Determine the (X, Y) coordinate at the center of the cell enclosing the given text.  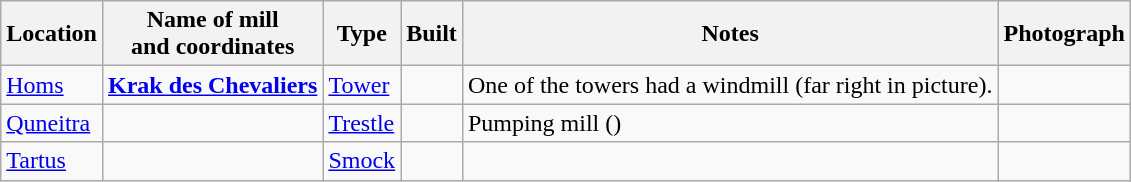
Pumping mill () (730, 123)
One of the towers had a windmill (far right in picture). (730, 85)
Krak des Chevaliers (212, 85)
Tartus (52, 161)
Location (52, 34)
Smock (362, 161)
Notes (730, 34)
Tower (362, 85)
Homs (52, 85)
Type (362, 34)
Photograph (1064, 34)
Quneitra (52, 123)
Trestle (362, 123)
Built (432, 34)
Name of milland coordinates (212, 34)
